Extract the (x, y) coordinate from the center of the cell holding the provided text.  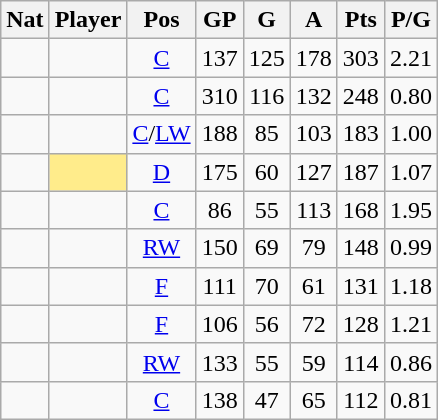
79 (314, 248)
69 (266, 248)
0.86 (410, 362)
183 (360, 134)
188 (220, 134)
0.99 (410, 248)
Pts (360, 20)
127 (314, 172)
106 (220, 324)
111 (220, 286)
248 (360, 96)
310 (220, 96)
0.80 (410, 96)
187 (360, 172)
59 (314, 362)
150 (220, 248)
137 (220, 58)
85 (266, 134)
70 (266, 286)
132 (314, 96)
P/G (410, 20)
65 (314, 400)
103 (314, 134)
2.21 (410, 58)
C/LW (162, 134)
G (266, 20)
125 (266, 58)
114 (360, 362)
1.95 (410, 210)
A (314, 20)
128 (360, 324)
61 (314, 286)
131 (360, 286)
1.21 (410, 324)
72 (314, 324)
148 (360, 248)
GP (220, 20)
Player (88, 20)
60 (266, 172)
138 (220, 400)
1.18 (410, 286)
303 (360, 58)
1.00 (410, 134)
175 (220, 172)
86 (220, 210)
168 (360, 210)
116 (266, 96)
D (162, 172)
112 (360, 400)
Pos (162, 20)
0.81 (410, 400)
47 (266, 400)
113 (314, 210)
178 (314, 58)
133 (220, 362)
1.07 (410, 172)
Nat (25, 20)
56 (266, 324)
